For the text-containing cell, return its midpoint in (x, y) coordinate format. 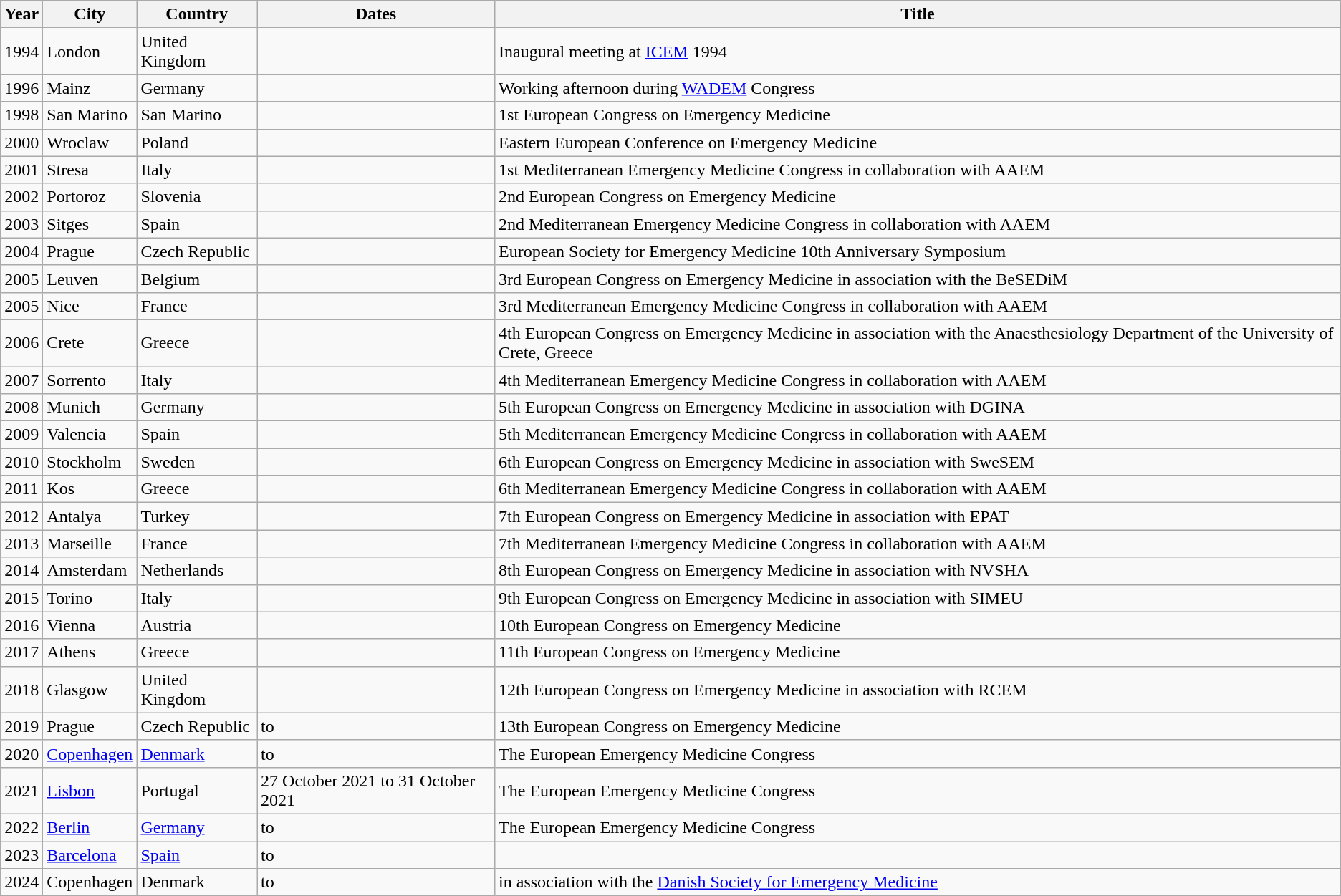
Munich (90, 408)
in association with the Danish Society for Emergency Medicine (918, 882)
Sweden (197, 462)
3rd European Congress on Emergency Medicine in association with the BeSEDiM (918, 279)
Berlin (90, 827)
2015 (21, 598)
1996 (21, 88)
Belgium (197, 279)
Valencia (90, 435)
2011 (21, 489)
Poland (197, 143)
Slovenia (197, 197)
12th European Congress on Emergency Medicine in association with RCEM (918, 689)
Sorrento (90, 380)
2024 (21, 882)
Barcelona (90, 854)
City (90, 14)
10th European Congress on Emergency Medicine (918, 625)
Crete (90, 342)
Antalya (90, 516)
2021 (21, 791)
2023 (21, 854)
Austria (197, 625)
4th European Congress on Emergency Medicine in association with the Anaesthesiology Department of the University of Crete, Greece (918, 342)
Working afternoon during WADEM Congress (918, 88)
Leuven (90, 279)
Vienna (90, 625)
European Society for Emergency Medicine 10th Anniversary Symposium (918, 251)
1998 (21, 115)
Portugal (197, 791)
2003 (21, 224)
Stresa (90, 170)
13th European Congress on Emergency Medicine (918, 726)
5th European Congress on Emergency Medicine in association with DGINA (918, 408)
Nice (90, 306)
Netherlands (197, 571)
2000 (21, 143)
2004 (21, 251)
Inaugural meeting at ICEM 1994 (918, 52)
2018 (21, 689)
2007 (21, 380)
Glasgow (90, 689)
Country (197, 14)
2019 (21, 726)
Stockholm (90, 462)
Dates (376, 14)
11th European Congress on Emergency Medicine (918, 652)
Marseille (90, 544)
Amsterdam (90, 571)
1994 (21, 52)
3rd Mediterranean Emergency Medicine Congress in collaboration with AAEM (918, 306)
Eastern European Conference on Emergency Medicine (918, 143)
2012 (21, 516)
Athens (90, 652)
2nd Mediterranean Emergency Medicine Congress in collaboration with AAEM (918, 224)
2002 (21, 197)
Title (918, 14)
8th European Congress on Emergency Medicine in association with NVSHA (918, 571)
Portoroz (90, 197)
6th European Congress on Emergency Medicine in association with SweSEM (918, 462)
4th Mediterranean Emergency Medicine Congress in collaboration with AAEM (918, 380)
6th Mediterranean Emergency Medicine Congress in collaboration with AAEM (918, 489)
2014 (21, 571)
2nd European Congress on Emergency Medicine (918, 197)
Year (21, 14)
2013 (21, 544)
1st Mediterranean Emergency Medicine Congress in collaboration with AAEM (918, 170)
2006 (21, 342)
Torino (90, 598)
2020 (21, 753)
London (90, 52)
2010 (21, 462)
2001 (21, 170)
2008 (21, 408)
2022 (21, 827)
27 October 2021 to 31 October 2021 (376, 791)
5th Mediterranean Emergency Medicine Congress in collaboration with AAEM (918, 435)
1st European Congress on Emergency Medicine (918, 115)
Kos (90, 489)
7th European Congress on Emergency Medicine in association with EPAT (918, 516)
Wroclaw (90, 143)
2016 (21, 625)
7th Mediterranean Emergency Medicine Congress in collaboration with AAEM (918, 544)
Lisbon (90, 791)
2009 (21, 435)
9th European Congress on Emergency Medicine in association with SIMEU (918, 598)
2017 (21, 652)
Sitges (90, 224)
Mainz (90, 88)
Turkey (197, 516)
